Pinpoint the cell where the given text exists, returning its [X, Y] midpoint coordinate. 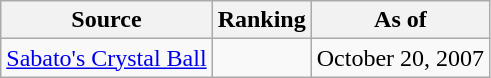
Sabato's Crystal Ball [106, 58]
As of [400, 20]
Ranking [262, 20]
Source [106, 20]
October 20, 2007 [400, 58]
